Locate the cell with the specified text and output its [x, y] center coordinate. 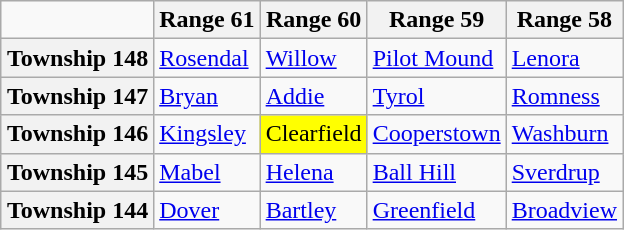
Broadview [564, 210]
Range 60 [314, 20]
Ball Hill [436, 172]
Township 146 [77, 134]
Township 145 [77, 172]
Township 144 [77, 210]
Rosendal [207, 58]
Range 61 [207, 20]
Cooperstown [436, 134]
Clearfield [314, 134]
Mabel [207, 172]
Greenfield [436, 210]
Dover [207, 210]
Pilot Mound [436, 58]
Township 148 [77, 58]
Range 59 [436, 20]
Bartley [314, 210]
Lenora [564, 58]
Willow [314, 58]
Tyrol [436, 96]
Range 58 [564, 20]
Helena [314, 172]
Romness [564, 96]
Sverdrup [564, 172]
Washburn [564, 134]
Kingsley [207, 134]
Bryan [207, 96]
Addie [314, 96]
Township 147 [77, 96]
